Provide the (X, Y) coordinate of the cell's center where the given text is located.  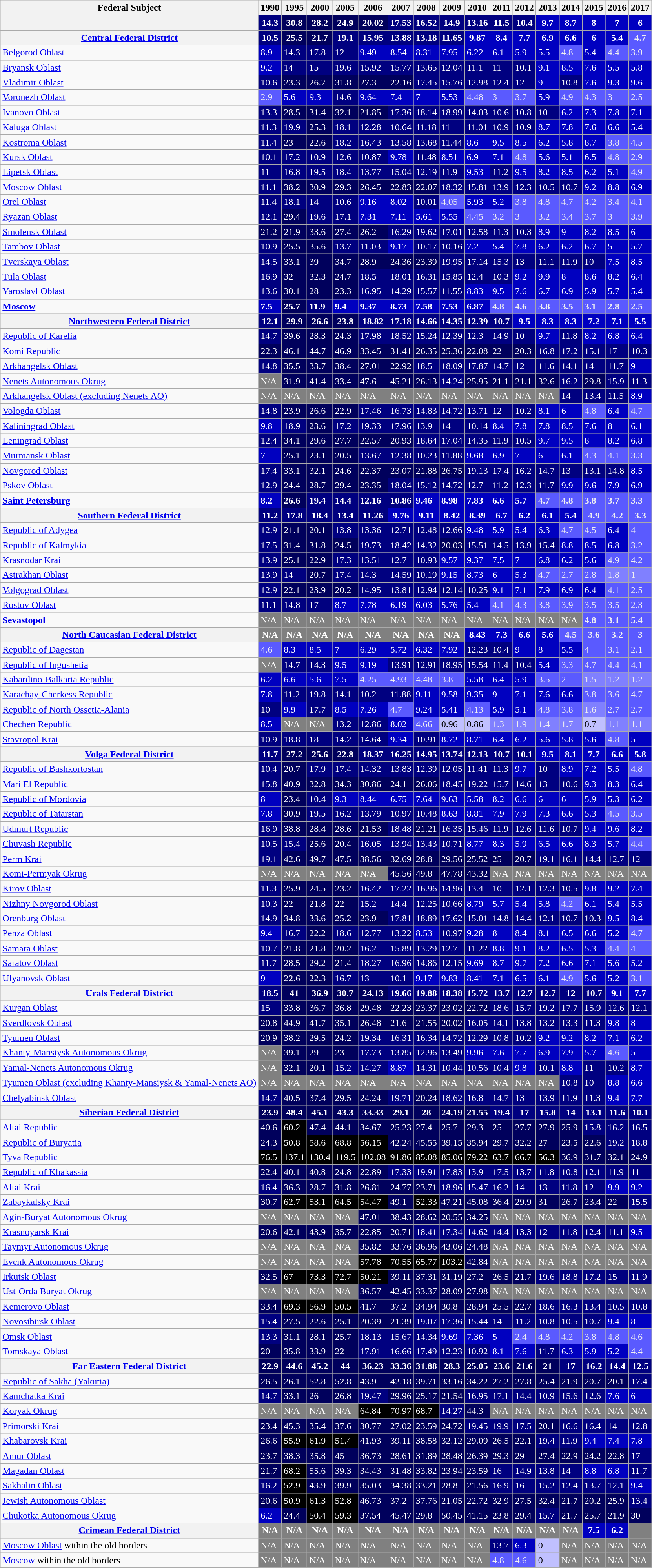
5.76 (452, 605)
34.43 (373, 1471)
16.35 (452, 829)
45.1 (320, 1112)
12.05 (452, 769)
26.39 (477, 1456)
34.3 (345, 784)
7.26 (373, 709)
8.71 (477, 739)
6.32 (426, 649)
10.87 (373, 157)
38.3 (294, 1456)
Voronezh Oblast (129, 97)
79.22 (477, 1157)
31.7 (594, 1157)
Yamal-Nenets Autonomous Okrug (129, 1068)
39.6 (294, 336)
2 (570, 680)
4.66 (426, 724)
38.56 (373, 859)
22.89 (373, 1172)
38.4 (345, 366)
15.85 (452, 276)
9.83 (452, 978)
26.2 (373, 232)
5.53 (452, 97)
4.05 (452, 202)
Novosibirsk Oblast (129, 1321)
9.49 (373, 53)
15.81 (477, 187)
32.3 (320, 276)
23.02 (452, 1008)
34.7 (345, 262)
14.66 (426, 321)
Taymyr Autonomous Okrug (129, 1247)
31.48 (401, 1471)
7.58 (426, 306)
6.29 (373, 649)
12.94 (426, 590)
27.8 (524, 1381)
16.29 (401, 232)
8.43 (477, 635)
12.25 (426, 903)
14.64 (373, 739)
24.48 (477, 1247)
25.2 (345, 919)
37.31 (426, 1277)
40.6 (270, 1127)
Ryazan Oblast (129, 217)
Moscow (129, 306)
45.3 (294, 1426)
50.8 (294, 1142)
13.71 (477, 411)
Altai Krai (129, 1187)
23.35 (373, 486)
27.98 (477, 1292)
8.41 (477, 978)
Yaroslavl Oblast (129, 291)
Karachay-Cherkess Republic (129, 695)
35.03 (373, 1486)
32.2 (524, 1142)
12.14 (452, 590)
Astrakhan Oblast (129, 575)
0.7 (594, 724)
21.05 (452, 1501)
20.4 (345, 844)
22.4 (270, 1172)
45.21 (401, 381)
Kamchatka Krai (129, 1396)
33.9 (320, 1351)
15.04 (401, 172)
1.6 (594, 709)
Koryak Okrug (129, 1411)
32.69 (401, 859)
11.48 (426, 157)
42.18 (401, 1381)
Tambov Oblast (129, 247)
14.62 (477, 1232)
59.3 (345, 1515)
8.53 (426, 933)
36.8 (345, 1008)
56.3 (548, 1157)
1995 (294, 8)
26.06 (426, 784)
Sevastopol (129, 620)
26.13 (426, 381)
33.7 (320, 366)
9.28 (477, 933)
1.7 (570, 724)
1 (640, 575)
32.12 (452, 1441)
Saint Petersburg (129, 500)
12.38 (401, 456)
Vologda Oblast (129, 411)
10.86 (401, 500)
25.17 (426, 1396)
Moscow within the old borders (129, 1560)
26.8 (345, 1396)
23.37 (426, 1008)
2011 (501, 8)
Chukotka Autonomous Okrug (129, 1515)
54.47 (373, 1202)
29.96 (401, 1396)
Republic of North Ossetia-Alania (129, 709)
39.3 (345, 1471)
7.31 (373, 217)
47.78 (452, 873)
10.66 (452, 903)
38.43 (401, 1217)
Komi Republic (129, 351)
28.94 (477, 1306)
35.7 (345, 1232)
15.46 (477, 829)
9.76 (401, 515)
2013 (548, 8)
13.18 (426, 38)
14.2 (345, 739)
13.85 (401, 1053)
22.2 (320, 933)
15.77 (401, 67)
Rostov Oblast (129, 605)
39.15 (452, 1142)
36.7 (320, 1008)
46.73 (373, 1501)
47.5 (345, 859)
2.4 (524, 1336)
130.4 (320, 1157)
19.95 (452, 262)
5.93 (477, 202)
24.7 (345, 276)
8.79 (477, 903)
11.22 (477, 948)
35.94 (477, 1142)
40.9 (294, 784)
18.89 (426, 919)
103.2 (452, 1262)
Far Eastern Federal District (129, 1366)
19.71 (401, 1097)
9.48 (477, 530)
60.2 (294, 1127)
68.2 (294, 1471)
13.22 (401, 933)
13.81 (401, 590)
24.36 (401, 262)
16.66 (401, 1351)
18.9 (294, 426)
Orenburg Oblast (129, 919)
28.6 (345, 829)
Jewish Autonomous Oblast (129, 1501)
14.83 (426, 411)
14.24 (452, 381)
18.41 (426, 1232)
13.77 (373, 172)
24.13 (373, 993)
10.14 (477, 426)
10.56 (477, 1068)
44.6 (294, 1366)
39.9 (345, 1486)
2015 (594, 8)
18.13 (373, 1336)
Republic of Buryatia (129, 1142)
8.63 (452, 814)
29.1 (401, 1112)
21.88 (426, 471)
7.78 (373, 605)
51.4 (345, 1441)
52.9 (294, 1486)
2009 (452, 8)
2000 (320, 8)
15.44 (477, 1321)
38.8 (294, 829)
20.8 (270, 1023)
Zabaykalsky Krai (129, 1202)
19.33 (373, 426)
36.23 (373, 1366)
26.1 (294, 1381)
18.04 (401, 486)
37.6 (345, 1426)
32.6 (548, 381)
8.42 (452, 515)
1.4 (548, 724)
47.4 (320, 1127)
15.72 (477, 993)
49.8 (426, 873)
6.19 (401, 605)
24.77 (401, 1187)
43.32 (477, 873)
4.93 (401, 680)
21.21 (426, 829)
14.03 (477, 112)
15.24 (426, 336)
17.45 (426, 82)
36.57 (373, 1292)
22.92 (401, 366)
31.9 (294, 381)
22.83 (401, 187)
64.84 (373, 1411)
20.9 (270, 1038)
31.89 (426, 1456)
10.91 (426, 739)
21.2 (270, 232)
26.75 (452, 471)
13.68 (426, 142)
10.17 (426, 247)
13.6 (270, 291)
16.5 (640, 1127)
12.96 (426, 1053)
12.5 (640, 1366)
32.5 (270, 1277)
Sverdlovsk Oblast (129, 1023)
10.71 (452, 844)
37.54 (373, 1515)
17.62 (452, 919)
13.36 (373, 530)
12.16 (373, 500)
18.37 (373, 754)
85.08 (426, 1157)
31.88 (426, 1366)
26.81 (373, 1187)
35.5 (294, 366)
10.93 (426, 560)
18.27 (373, 963)
15.3 (501, 262)
9.64 (373, 97)
24.19 (452, 1112)
29.48 (373, 1008)
13.29 (426, 948)
15.95 (373, 38)
21.56 (477, 1486)
8.81 (477, 814)
1.8 (617, 575)
28.1 (320, 1336)
25.23 (401, 1127)
Samara Oblast (129, 948)
16.25 (401, 754)
53.1 (320, 1202)
35.1 (345, 1023)
24.72 (452, 1426)
69.3 (294, 1306)
35.4 (320, 1426)
Perm Krai (129, 859)
26 (320, 1396)
61.9 (320, 1441)
29.09 (477, 1441)
10.44 (452, 1068)
9.46 (426, 500)
31.1 (294, 1336)
30.1 (294, 291)
31.41 (401, 351)
8.72 (452, 739)
19.34 (373, 1038)
14.59 (401, 575)
11.26 (373, 515)
13.88 (401, 38)
Tverskaya Oblast (129, 262)
8.54 (401, 53)
12.29 (477, 1038)
15.67 (401, 1336)
Mari El Republic (129, 784)
9.87 (477, 38)
29.56 (452, 859)
66.7 (524, 1157)
1990 (270, 8)
Amur Oblast (129, 1456)
4.25 (373, 680)
40.8 (320, 1172)
Ivanovo Oblast (129, 112)
72.7 (345, 1277)
20.55 (452, 1217)
8.98 (452, 500)
5.55 (452, 217)
Republic of Ingushetia (129, 665)
21.54 (452, 1396)
17.73 (373, 1053)
7.83 (477, 500)
20.39 (373, 1321)
50.21 (373, 1277)
30 (640, 1515)
10.92 (477, 1351)
17.91 (373, 1351)
2.3 (640, 605)
27 (548, 1142)
12.71 (401, 530)
Republic of Mordovia (129, 799)
25.95 (477, 381)
12.04 (452, 67)
4.13 (477, 709)
21.4 (345, 963)
11.01 (477, 127)
36.4 (501, 1202)
9.78 (401, 157)
17.83 (452, 1172)
15.57 (426, 291)
20.5 (345, 456)
8.51 (452, 157)
33.36 (401, 1366)
85.06 (452, 1157)
43.06 (452, 1247)
70.97 (401, 1411)
28.9 (373, 262)
57.78 (373, 1262)
40.5 (294, 1097)
22.57 (373, 441)
44 (345, 1366)
12.48 (426, 530)
44.7 (320, 351)
18.45 (452, 784)
23.5 (570, 1142)
17.01 (452, 232)
2017 (640, 8)
Lipetsk Oblast (129, 172)
22.7 (524, 1306)
19.13 (477, 471)
42.45 (401, 1292)
Tula Oblast (129, 276)
48.4 (294, 1112)
50.5 (345, 1306)
55.9 (294, 1441)
8.31 (426, 53)
2005 (345, 8)
2014 (570, 8)
North Caucasian Federal District (129, 635)
24.6 (345, 471)
33.33 (373, 1112)
7.95 (452, 53)
63.7 (501, 1157)
11.65 (452, 38)
Sakhalin Oblast (129, 1486)
Tyumen Oblast (129, 1038)
Altai Republic (129, 1127)
Central Federal District (129, 38)
23.94 (452, 1471)
Republic of Kalmykia (129, 545)
Kursk Oblast (129, 157)
Northwestern Federal District (129, 321)
11.55 (452, 291)
Republic of Sakha (Yakutia) (129, 1381)
Tyumen Oblast (excluding Khanty-Mansiysk & Yamal-Nenets AO) (129, 1082)
Republic of Bashkortostan (129, 769)
29.6 (320, 441)
2.1 (640, 649)
13.51 (373, 560)
15.54 (477, 665)
26.35 (426, 351)
23.7 (270, 1456)
34.8 (294, 919)
70.55 (401, 1262)
17.22 (401, 888)
16.6 (570, 1426)
18.32 (452, 187)
Evenk Autonomous Okrug (129, 1262)
68.8 (345, 1142)
11.44 (452, 142)
20.3 (524, 351)
Kemerovo Oblast (129, 1306)
13.67 (373, 456)
17.9 (320, 769)
61.3 (320, 1501)
14.96 (452, 888)
39 (320, 262)
12.19 (426, 172)
45.08 (477, 1202)
19.62 (426, 232)
56.15 (373, 1142)
9.34 (401, 739)
Kaliningrad Oblast (129, 426)
10.25 (477, 590)
2012 (524, 8)
50.9 (294, 1501)
Kabardino-Balkaria Republic (129, 680)
17.49 (426, 1351)
44.9 (294, 1023)
16.34 (426, 1038)
Republic of Adygea (129, 530)
8.87 (401, 1068)
76.5 (270, 1157)
1.3 (501, 724)
18.64 (426, 441)
30.86 (373, 784)
67 (294, 1277)
Arkhangelsk Oblast (excluding Nenets AO) (129, 396)
10.48 (426, 814)
47.01 (373, 1217)
45.47 (401, 1515)
34.67 (373, 1127)
19.22 (477, 784)
Kostroma Oblast (129, 142)
6.75 (401, 799)
34.94 (426, 1306)
Chuvash Republic (129, 844)
33.8 (294, 1008)
10.64 (401, 127)
Khabarovsk Krai (129, 1441)
23.39 (426, 262)
Stavropol Krai (129, 739)
17.3 (345, 560)
14.31 (426, 1068)
41 (294, 993)
5.61 (426, 217)
39.1 (294, 1053)
40.1 (294, 1172)
19.07 (426, 1321)
17.34 (452, 1232)
Republic of Tatarstan (129, 814)
23.71 (426, 1187)
Republic of Dagestan (129, 649)
6.87 (477, 306)
18.95 (452, 665)
10.01 (426, 202)
10.19 (426, 575)
34.1 (294, 441)
20.93 (401, 441)
19.45 (477, 1426)
27.9 (548, 1127)
9.35 (477, 695)
29.7 (501, 1142)
Chechen Republic (129, 724)
24.8 (345, 1172)
16.73 (401, 411)
42.84 (477, 1262)
19.8 (320, 695)
16.43 (373, 142)
37.76 (426, 1501)
Urals Federal District (129, 993)
12.98 (477, 82)
38.58 (426, 1441)
16.1 (570, 859)
9.57 (452, 560)
19.47 (373, 1396)
23.2 (345, 888)
18.14 (426, 112)
6.03 (426, 605)
34.38 (401, 1486)
49.1 (401, 1202)
35.82 (373, 1247)
11.41 (477, 769)
2006 (373, 8)
44.3 (477, 1411)
29.2 (320, 963)
18.48 (401, 829)
13.74 (452, 754)
7.11 (401, 217)
13.16 (477, 23)
15.47 (477, 1187)
19.66 (401, 993)
Primorski Krai (129, 1426)
Komi-Permyak Okrug (129, 873)
4.45 (477, 217)
Chelyabinsk Oblast (129, 1097)
0.96 (452, 724)
47.21 (452, 1202)
17.18 (401, 321)
49.7 (320, 859)
32 (294, 276)
Kaluga Oblast (129, 127)
8.39 (477, 515)
33.37 (426, 1292)
20.03 (452, 545)
Volga Federal District (129, 754)
39.71 (426, 1381)
45.2 (320, 1366)
Agin-Buryat Autonomous Okrug (129, 1217)
Nenets Autonomous Okrug (129, 381)
14.86 (426, 963)
28.48 (452, 1456)
Moscow Oblast (129, 187)
Novgorod Oblast (129, 471)
41.4 (320, 381)
27.01 (373, 366)
15.12 (426, 486)
1.9 (524, 724)
Magadan Oblast (129, 1471)
Kirov Oblast (129, 888)
Vladimir Oblast (129, 82)
15.51 (477, 545)
6.22 (477, 53)
Penza Oblast (129, 933)
102.08 (373, 1157)
33.76 (401, 1247)
41.15 (477, 1515)
7.36 (477, 1336)
9.19 (373, 665)
15.92 (373, 67)
1.5 (594, 680)
22.37 (373, 471)
22.08 (477, 351)
15.1 (594, 351)
32.4 (548, 1501)
17.98 (373, 336)
5.41 (452, 709)
12.13 (477, 754)
119.5 (345, 1157)
8.77 (477, 844)
7.92 (452, 649)
68.7 (426, 1411)
42.1 (294, 1232)
43.3 (345, 1112)
13.49 (452, 1053)
9.15 (452, 575)
18.82 (373, 321)
18.99 (452, 112)
23.1 (320, 456)
17.53 (401, 23)
73.3 (320, 1277)
33.45 (373, 351)
Orel Oblast (129, 202)
Siberian Federal District (129, 1112)
36.73 (373, 1456)
12.8 (640, 1426)
Pskov Oblast (129, 486)
25.36 (452, 351)
15.76 (452, 82)
17.33 (401, 1172)
8.83 (477, 291)
Ulyanovsk Oblast (129, 978)
Smolensk Oblast (129, 232)
12.86 (373, 724)
Saratov Oblast (129, 963)
28.4 (320, 829)
47.6 (373, 381)
33.16 (452, 1381)
Crimean Federal District (129, 1530)
Irkutsk Oblast (129, 1277)
18.2 (345, 142)
45.55 (426, 1142)
Belgorod Oblast (129, 53)
11.03 (373, 247)
28.62 (426, 1217)
42.24 (401, 1142)
Arkhangelsk Oblast (129, 366)
23.07 (401, 471)
5.72 (401, 649)
Volgograd Oblast (129, 590)
25.52 (477, 859)
33.82 (426, 1471)
13.91 (401, 665)
34.22 (477, 1381)
12.66 (452, 530)
16.42 (373, 888)
7.64 (426, 799)
22.16 (401, 82)
34.25 (477, 1217)
14.34 (426, 1336)
12.15 (452, 963)
9.53 (477, 172)
64.5 (345, 1202)
19.91 (426, 1172)
22.23 (401, 1008)
Nizhny Novgorod Oblast (129, 903)
20.24 (426, 1097)
20 (270, 1351)
45.56 (401, 873)
56.9 (320, 1306)
28.2 (320, 23)
Tyva Republic (129, 1157)
18.96 (452, 1187)
28.09 (452, 1292)
10.16 (452, 247)
17.04 (452, 441)
13.43 (426, 844)
Bryansk Oblast (129, 67)
35.6 (320, 247)
11.18 (426, 127)
18.09 (452, 366)
17.14 (477, 262)
36.3 (294, 1187)
32.9 (501, 1501)
15.5 (640, 1202)
46.1 (294, 351)
19.73 (373, 545)
Southern Federal District (129, 515)
Moscow Oblast within the old borders (129, 1545)
Omsk Oblast (129, 1336)
2010 (477, 8)
0.86 (477, 724)
Kurgan Oblast (129, 1008)
17.81 (401, 919)
27.02 (401, 1426)
22.07 (426, 187)
137.1 (294, 1157)
15.01 (477, 919)
Tomskaya Oblast (129, 1351)
12.77 (373, 933)
31 (548, 1202)
25.4 (548, 1381)
Republic of Karelia (129, 336)
13.83 (401, 769)
44.1 (345, 1127)
26.48 (373, 1023)
Leningrad Oblast (129, 441)
27.3 (373, 82)
Ust-Orda Buryat Okrug (129, 1292)
13.58 (401, 142)
17.96 (401, 426)
33.21 (426, 1486)
31.19 (452, 1277)
8.44 (373, 799)
18.62 (452, 1097)
45 (345, 1456)
12.91 (426, 665)
2008 (426, 8)
12.28 (373, 127)
20.71 (401, 1232)
Udmurt Republic (129, 829)
15.6 (570, 1396)
18.01 (401, 276)
13.94 (401, 844)
18.52 (401, 336)
13.79 (373, 814)
22.85 (373, 1232)
28.61 (401, 1456)
12.58 (477, 232)
16.52 (426, 23)
16.3 (570, 1306)
30.77 (373, 1426)
58.6 (320, 1142)
Federal Subject (129, 8)
25.05 (477, 1366)
41.93 (373, 1441)
9.68 (477, 456)
24.1 (401, 784)
18 (320, 739)
13.65 (426, 67)
9.96 (477, 1053)
9.58 (452, 695)
26.45 (373, 187)
65.77 (426, 1262)
Krasnoyarsk Krai (129, 1232)
18.38 (452, 993)
21.39 (401, 1321)
2007 (401, 8)
46.9 (345, 351)
91.86 (401, 1157)
55.6 (320, 1471)
21 (548, 1366)
10.23 (426, 456)
17.46 (373, 411)
25.3 (320, 127)
Murmansk Oblast (129, 456)
15.89 (401, 948)
14.29 (401, 291)
18.42 (401, 545)
42.6 (294, 859)
17.87 (477, 366)
2016 (617, 8)
24.24 (373, 1097)
37.4 (320, 1097)
9.24 (426, 709)
7.53 (452, 306)
Khanty-Mansiysk Autonomous Okrug (129, 1053)
36.96 (426, 1247)
9.63 (452, 799)
Krasnodar Krai (129, 560)
21.85 (373, 112)
50.45 (452, 1515)
19.88 (426, 993)
9.16 (373, 202)
21.53 (373, 829)
32.8 (320, 784)
Republic of Khakassia (129, 1172)
50.4 (320, 1515)
62.7 (294, 1202)
52.33 (426, 1202)
